Find where the given text appears and provide that cell's center as [x, y] coordinate. 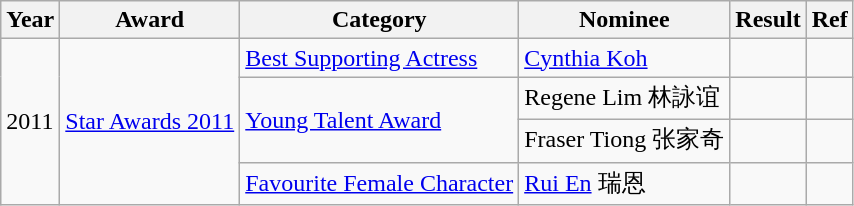
Award [150, 20]
Year [30, 20]
2011 [30, 122]
Rui En 瑞恩 [624, 184]
Young Talent Award [380, 120]
Nominee [624, 20]
Favourite Female Character [380, 184]
Category [380, 20]
Regene Lim 林詠谊 [624, 98]
Best Supporting Actress [380, 58]
Result [768, 20]
Cynthia Koh [624, 58]
Ref [830, 20]
Fraser Tiong 张家奇 [624, 140]
Star Awards 2011 [150, 122]
